For the text-containing cell, return its midpoint in (X, Y) coordinate format. 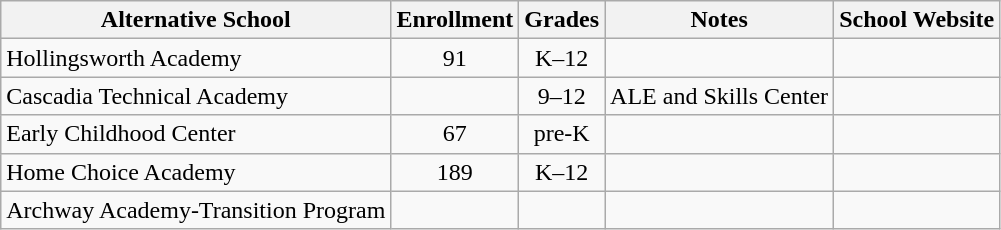
9–12 (562, 96)
Cascadia Technical Academy (196, 96)
Early Childhood Center (196, 134)
67 (455, 134)
91 (455, 58)
Notes (720, 20)
ALE and Skills Center (720, 96)
189 (455, 172)
Home Choice Academy (196, 172)
Grades (562, 20)
School Website (917, 20)
Hollingsworth Academy (196, 58)
Archway Academy-Transition Program (196, 210)
pre-K (562, 134)
Alternative School (196, 20)
Enrollment (455, 20)
